Search for the cell housing the specified text and yield its (X, Y) center coordinate. 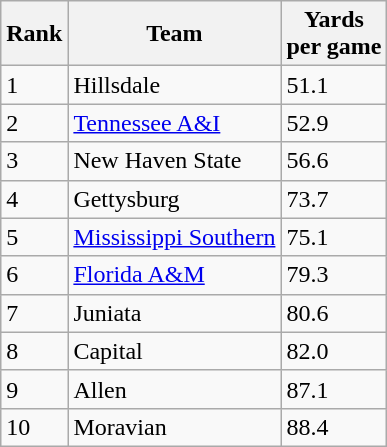
New Haven State (174, 161)
10 (34, 427)
4 (34, 199)
6 (34, 275)
Moravian (174, 427)
56.6 (334, 161)
87.1 (334, 389)
79.3 (334, 275)
3 (34, 161)
Gettysburg (174, 199)
Team (174, 34)
Yardsper game (334, 34)
1 (34, 85)
7 (34, 313)
Mississippi Southern (174, 237)
2 (34, 123)
Rank (34, 34)
Hillsdale (174, 85)
8 (34, 351)
73.7 (334, 199)
Juniata (174, 313)
5 (34, 237)
80.6 (334, 313)
51.1 (334, 85)
Allen (174, 389)
9 (34, 389)
52.9 (334, 123)
75.1 (334, 237)
88.4 (334, 427)
Florida A&M (174, 275)
Tennessee A&I (174, 123)
Capital (174, 351)
82.0 (334, 351)
